For the text-containing cell, return its midpoint in [X, Y] coordinate format. 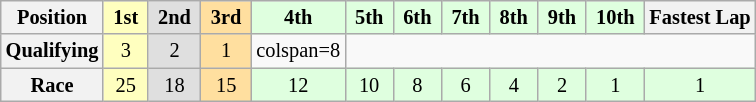
6 [465, 85]
2nd [174, 17]
Position [52, 17]
4th [298, 17]
5th [369, 17]
1st [126, 17]
15 [226, 85]
25 [126, 85]
10 [369, 85]
3rd [226, 17]
18 [174, 85]
Race [52, 85]
8 [417, 85]
3 [126, 51]
Qualifying [52, 51]
6th [417, 17]
12 [298, 85]
8th [514, 17]
10th [615, 17]
colspan=8 [298, 51]
7th [465, 17]
Fastest Lap [700, 17]
9th [562, 17]
4 [514, 85]
